For the text-containing cell, return its midpoint in (x, y) coordinate format. 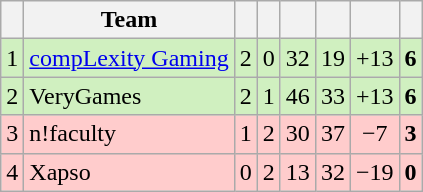
19 (332, 58)
37 (332, 134)
compLexity Gaming (129, 58)
30 (298, 134)
33 (332, 96)
46 (298, 96)
n!faculty (129, 134)
4 (12, 172)
Xapso (129, 172)
−19 (374, 172)
−7 (374, 134)
VeryGames (129, 96)
Team (129, 20)
13 (298, 172)
